Extract the (x, y) coordinate from the center of the cell holding the provided text.  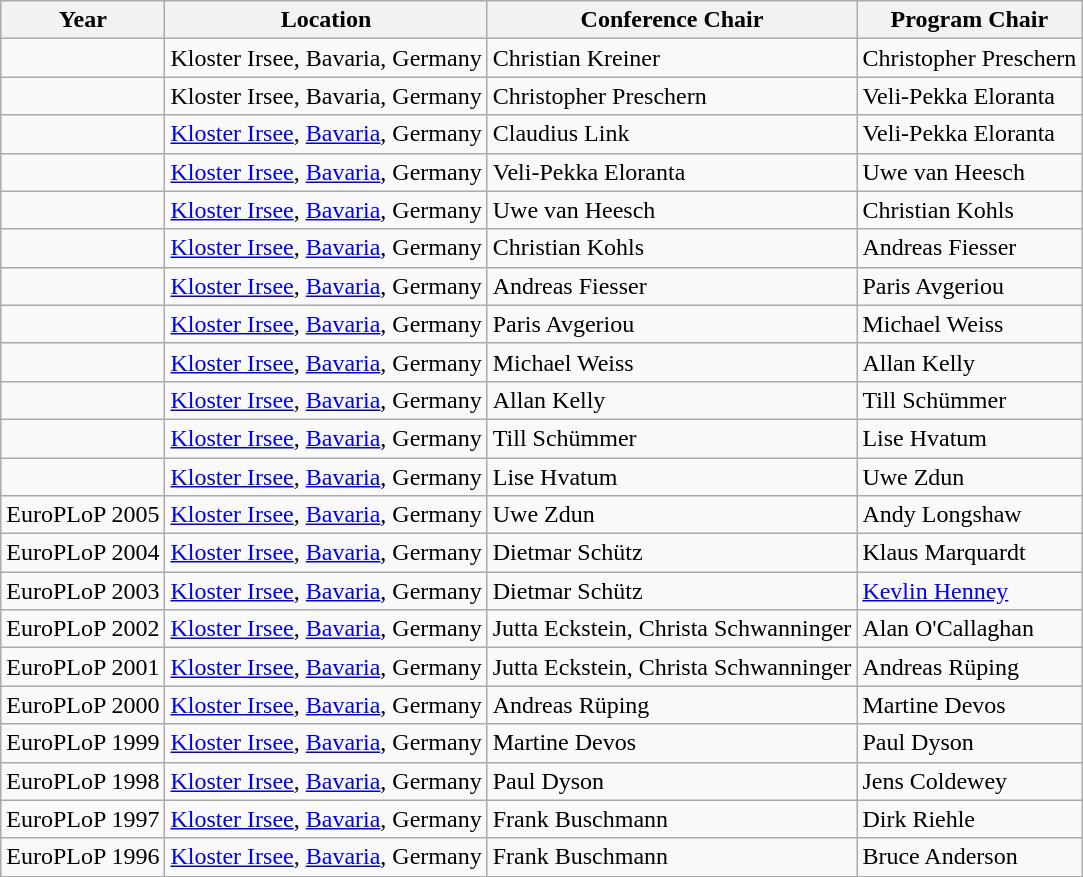
Conference Chair (672, 20)
EuroPLoP 2003 (83, 591)
EuroPLoP 2001 (83, 667)
Andy Longshaw (970, 515)
EuroPLoP 1998 (83, 781)
EuroPLoP 2000 (83, 705)
Dirk Riehle (970, 819)
Kevlin Henney (970, 591)
Bruce Anderson (970, 857)
Year (83, 20)
Alan O'Callaghan (970, 629)
Program Chair (970, 20)
Jens Coldewey (970, 781)
EuroPLoP 1997 (83, 819)
Location (326, 20)
EuroPLoP 2002 (83, 629)
EuroPLoP 1996 (83, 857)
EuroPLoP 2004 (83, 553)
EuroPLoP 1999 (83, 743)
EuroPLoP 2005 (83, 515)
Klaus Marquardt (970, 553)
Claudius Link (672, 134)
Christian Kreiner (672, 58)
